For the text-containing cell, return its midpoint in (x, y) coordinate format. 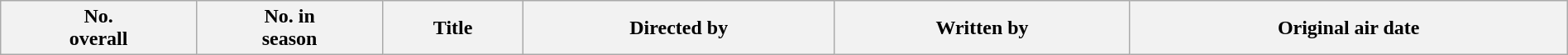
No. inseason (289, 28)
Written by (982, 28)
Title (453, 28)
Original air date (1348, 28)
Directed by (678, 28)
No.overall (99, 28)
